Scan for the cell matching the given text and deliver its (X, Y) coordinate at center. 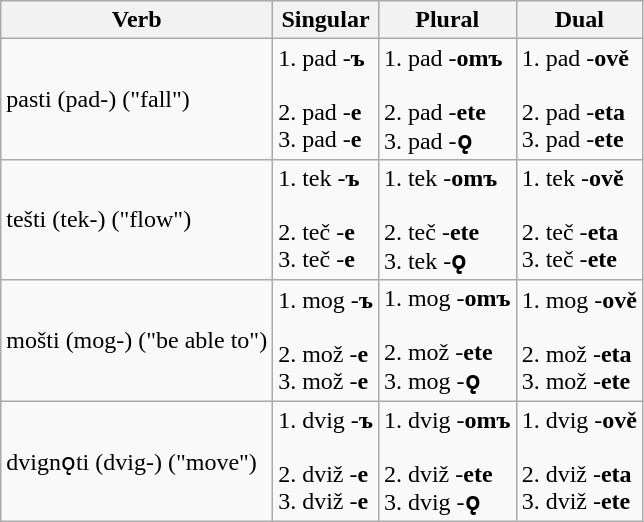
1. dvig -ъ2. dviž -e 3. dviž -e (326, 460)
1. tek -omъ2. teč -ete 3. tek -ǫ (447, 220)
1. pad -ъ2. pad -e 3. pad -e (326, 100)
Plural (447, 20)
1. mog -ově2. mož -eta 3. mož -ete (579, 340)
1. dvig -ově2. dviž -eta 3. dviž -ete (579, 460)
1. pad -ově2. pad -eta 3. pad -ete (579, 100)
dvignǫti (dvig-) ("move") (137, 460)
pasti (pad-) ("fall") (137, 100)
1. tek -ově2. teč -eta 3. teč -ete (579, 220)
1. mog -omъ2. mož -ete 3. mog -ǫ (447, 340)
tešti (tek-) ("flow") (137, 220)
1. tek -ъ2. teč -e 3. teč -e (326, 220)
1. mog -ъ2. mož -e 3. mož -e (326, 340)
Dual (579, 20)
1. dvig -omъ2. dviž -ete 3. dvig -ǫ (447, 460)
1. pad -omъ2. pad -ete 3. pad -ǫ (447, 100)
Verb (137, 20)
Singular (326, 20)
mošti (mog-) ("be able to") (137, 340)
